Identify which cell holds the provided text, then report its [x, y] central coordinate. 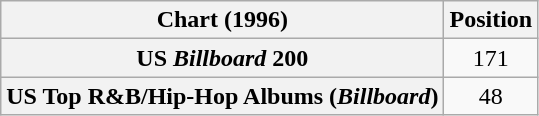
48 [491, 96]
171 [491, 58]
US Billboard 200 [222, 58]
Position [491, 20]
Chart (1996) [222, 20]
US Top R&B/Hip-Hop Albums (Billboard) [222, 96]
